Extract the [x, y] coordinate from the center of the cell holding the provided text.  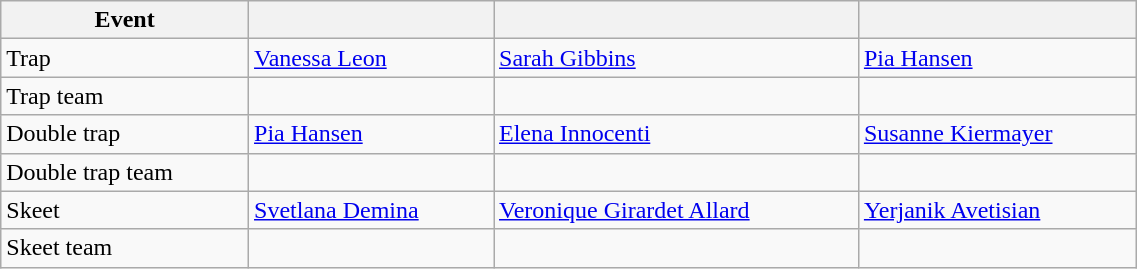
Vanessa Leon [372, 58]
Double trap [125, 134]
Veronique Girardet Allard [676, 210]
Elena Innocenti [676, 134]
Yerjanik Avetisian [997, 210]
Event [125, 20]
Double trap team [125, 172]
Skeet [125, 210]
Skeet team [125, 248]
Trap team [125, 96]
Svetlana Demina [372, 210]
Susanne Kiermayer [997, 134]
Trap [125, 58]
Sarah Gibbins [676, 58]
